Return [X, Y] of the center of cell containing provided text 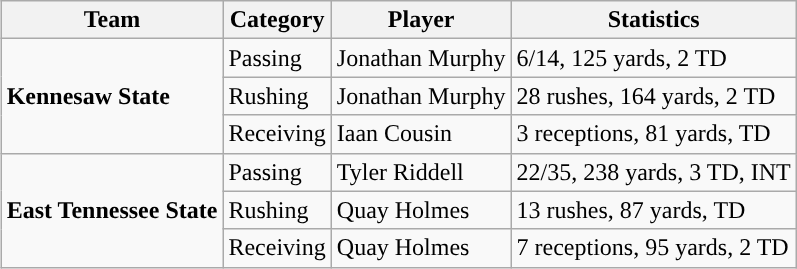
28 rushes, 164 yards, 2 TD [654, 96]
Tyler Riddell [421, 172]
East Tennessee State [112, 210]
Statistics [654, 20]
Kennesaw State [112, 96]
Player [421, 20]
Team [112, 20]
13 rushes, 87 yards, TD [654, 210]
22/35, 238 yards, 3 TD, INT [654, 172]
6/14, 125 yards, 2 TD [654, 58]
3 receptions, 81 yards, TD [654, 134]
7 receptions, 95 yards, 2 TD [654, 248]
Category [277, 20]
Iaan Cousin [421, 134]
